Identify which cell holds the provided text, then report its (X, Y) central coordinate. 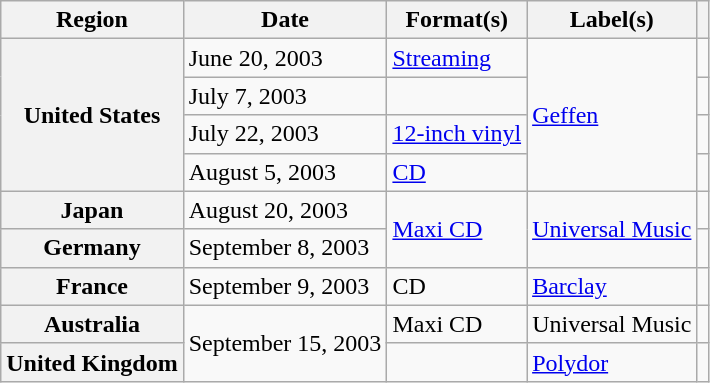
Australia (92, 324)
United Kingdom (92, 362)
August 20, 2003 (285, 210)
September 8, 2003 (285, 248)
Label(s) (612, 20)
Germany (92, 248)
Region (92, 20)
Format(s) (457, 20)
July 7, 2003 (285, 96)
United States (92, 115)
Polydor (612, 362)
July 22, 2003 (285, 134)
12-inch vinyl (457, 134)
June 20, 2003 (285, 58)
Streaming (457, 58)
September 15, 2003 (285, 343)
Barclay (612, 286)
Japan (92, 210)
September 9, 2003 (285, 286)
August 5, 2003 (285, 172)
Date (285, 20)
France (92, 286)
Geffen (612, 115)
